Output the [X, Y] coordinate of the center of the cell containing the given text.  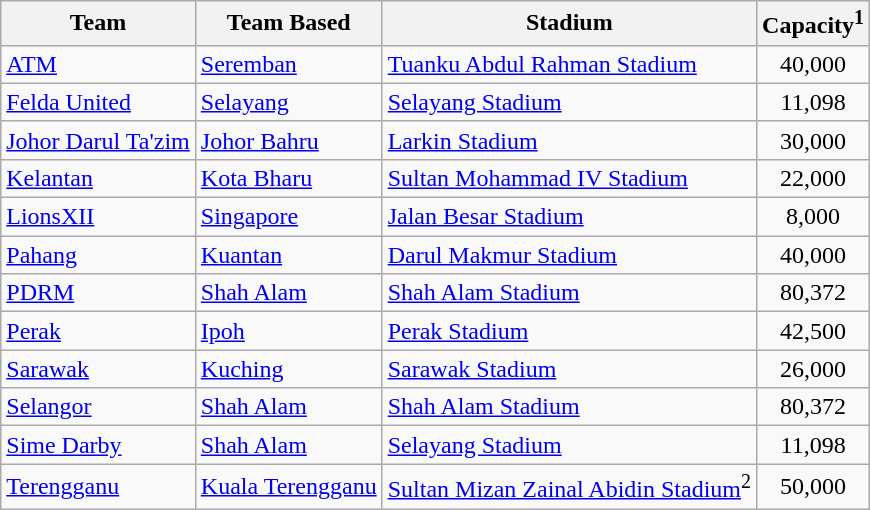
Stadium [569, 24]
Kelantan [98, 178]
Sarawak [98, 369]
Ipoh [288, 331]
Perak [98, 331]
8,000 [814, 217]
Pahang [98, 255]
Felda United [98, 102]
Tuanku Abdul Rahman Stadium [569, 64]
Kuching [288, 369]
Kuala Terengganu [288, 486]
Selayang [288, 102]
Darul Makmur Stadium [569, 255]
Kuantan [288, 255]
Sime Darby [98, 445]
Selangor [98, 407]
Johor Bahru [288, 140]
42,500 [814, 331]
Sultan Mohammad IV Stadium [569, 178]
LionsXII [98, 217]
Team [98, 24]
ATM [98, 64]
PDRM [98, 293]
22,000 [814, 178]
Terengganu [98, 486]
Capacity1 [814, 24]
Johor Darul Ta'zim [98, 140]
Kota Bharu [288, 178]
Sarawak Stadium [569, 369]
Sultan Mizan Zainal Abidin Stadium2 [569, 486]
Seremban [288, 64]
Singapore [288, 217]
Perak Stadium [569, 331]
Team Based [288, 24]
Larkin Stadium [569, 140]
Jalan Besar Stadium [569, 217]
26,000 [814, 369]
50,000 [814, 486]
30,000 [814, 140]
